Extract the [X, Y] coordinate from the center of the cell holding the provided text.  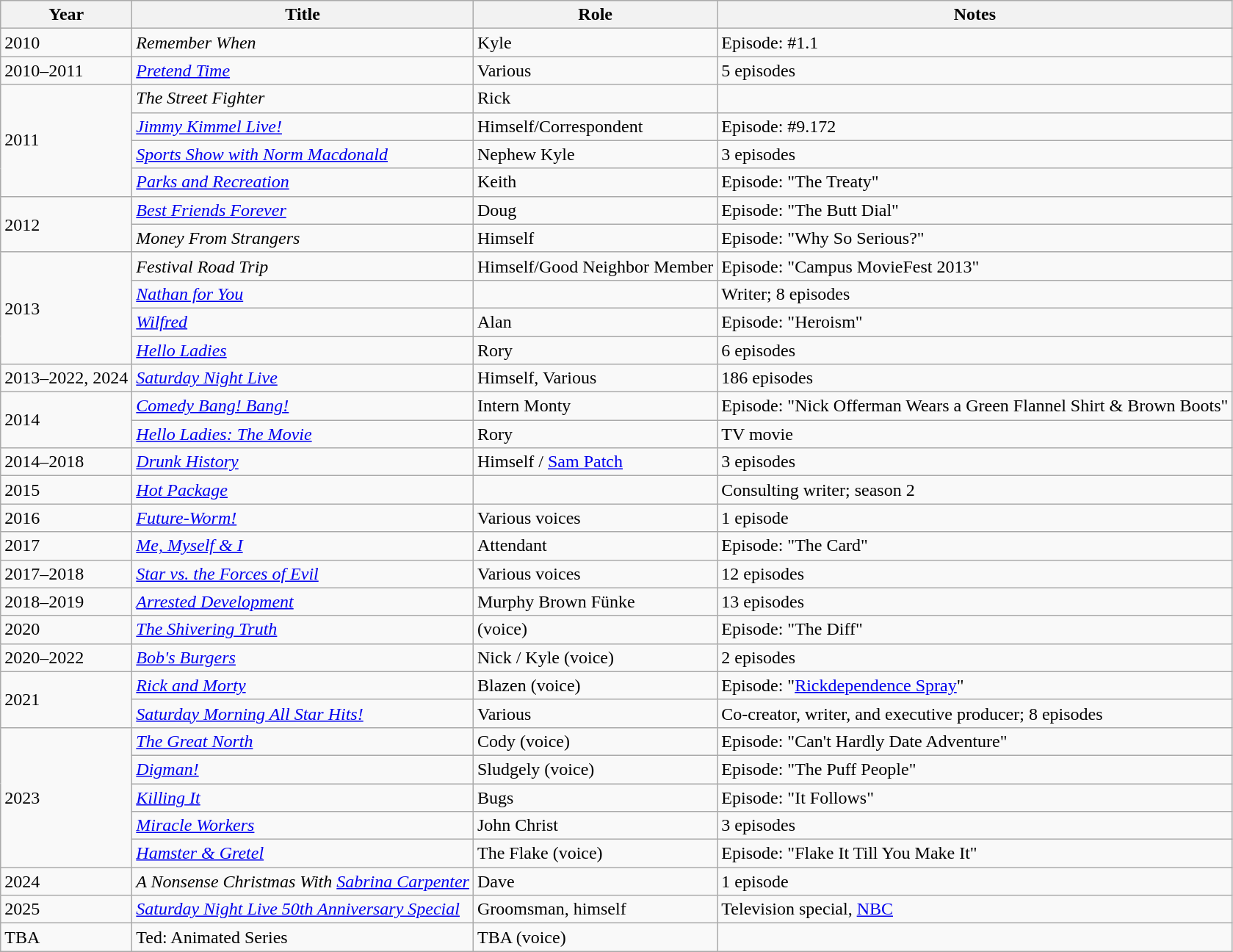
186 episodes [975, 378]
Arrested Development [303, 602]
Me, Myself & I [303, 546]
Saturday Night Live [303, 378]
Himself, Various [595, 378]
TV movie [975, 434]
Consulting writer; season 2 [975, 490]
Remember When [303, 43]
2025 [66, 909]
Television special, NBC [975, 909]
John Christ [595, 826]
2010 [66, 43]
Intern Monty [595, 406]
2023 [66, 797]
Notes [975, 15]
Hamster & Gretel [303, 854]
Episode: "The Treaty" [975, 182]
Alan [595, 322]
Co-creator, writer, and executive producer; 8 episodes [975, 713]
2018–2019 [66, 602]
Cody (voice) [595, 741]
2016 [66, 518]
2 episodes [975, 657]
Rick and Morty [303, 685]
Episode: "Heroism" [975, 322]
Jimmy Kimmel Live! [303, 126]
Parks and Recreation [303, 182]
Nephew Kyle [595, 154]
The Street Fighter [303, 98]
Year [66, 15]
Comedy Bang! Bang! [303, 406]
Money From Strangers [303, 238]
A Nonsense Christmas With Sabrina Carpenter [303, 881]
Pretend Time [303, 71]
Attendant [595, 546]
12 episodes [975, 574]
Himself / Sam Patch [595, 462]
Miracle Workers [303, 826]
Future-Worm! [303, 518]
Role [595, 15]
Nathan for You [303, 294]
2020 [66, 630]
2020–2022 [66, 657]
13 episodes [975, 602]
2021 [66, 699]
2013–2022, 2024 [66, 378]
2024 [66, 881]
2014 [66, 420]
The Flake (voice) [595, 854]
Episode: "Campus MovieFest 2013" [975, 266]
Saturday Morning All Star Hits! [303, 713]
2017 [66, 546]
Episode: "Nick Offerman Wears a Green Flannel Shirt & Brown Boots" [975, 406]
Hot Package [303, 490]
TBA (voice) [595, 937]
(voice) [595, 630]
Kyle [595, 43]
Saturday Night Live 50th Anniversary Special [303, 909]
Episode: #1.1 [975, 43]
Festival Road Trip [303, 266]
2011 [66, 140]
Dave [595, 881]
Hello Ladies [303, 350]
Episode: "The Diff" [975, 630]
Doug [595, 210]
Episode: "It Follows" [975, 797]
Sports Show with Norm Macdonald [303, 154]
2012 [66, 224]
Drunk History [303, 462]
The Shivering Truth [303, 630]
Episode: "The Butt Dial" [975, 210]
Himself [595, 238]
Blazen (voice) [595, 685]
Wilfred [303, 322]
Episode: #9.172 [975, 126]
Digman! [303, 769]
Title [303, 15]
TBA [66, 937]
Best Friends Forever [303, 210]
6 episodes [975, 350]
Rick [595, 98]
Episode: "Why So Serious?" [975, 238]
2013 [66, 308]
Episode: "Can't Hardly Date Adventure" [975, 741]
2017–2018 [66, 574]
Episode: "The Puff People" [975, 769]
Killing It [303, 797]
Ted: Animated Series [303, 937]
Murphy Brown Fünke [595, 602]
2010–2011 [66, 71]
5 episodes [975, 71]
2015 [66, 490]
Hello Ladies: The Movie [303, 434]
The Great North [303, 741]
Episode: "Flake It Till You Make It" [975, 854]
Writer; 8 episodes [975, 294]
Episode: "Rickdependence Spray" [975, 685]
Himself/Good Neighbor Member [595, 266]
Nick / Kyle (voice) [595, 657]
Episode: "The Card" [975, 546]
Keith [595, 182]
Himself/Correspondent [595, 126]
Bob's Burgers [303, 657]
Bugs [595, 797]
Sludgely (voice) [595, 769]
2014–2018 [66, 462]
Star vs. the Forces of Evil [303, 574]
Groomsman, himself [595, 909]
